Search for the cell housing the specified text and yield its (x, y) center coordinate. 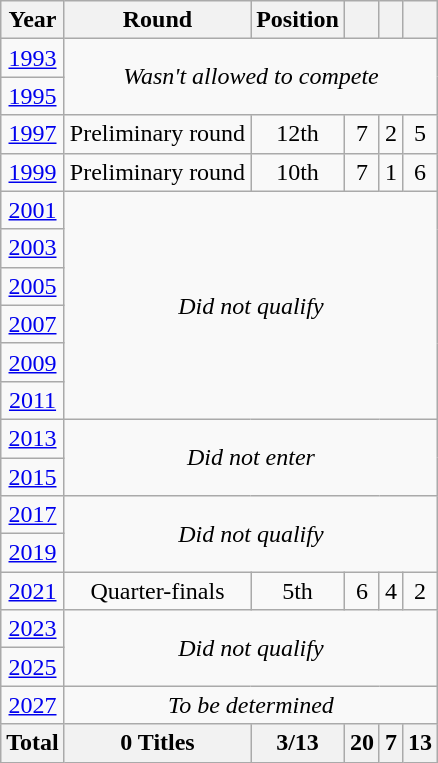
2013 (33, 438)
3/13 (298, 743)
1995 (33, 96)
2007 (33, 324)
2025 (33, 667)
10th (298, 172)
13 (420, 743)
Round (157, 20)
Total (33, 743)
1 (390, 172)
2003 (33, 248)
To be determined (250, 705)
Position (298, 20)
Year (33, 20)
Wasn't allowed to compete (250, 77)
Quarter-finals (157, 591)
2005 (33, 286)
1993 (33, 58)
0 Titles (157, 743)
2019 (33, 553)
5th (298, 591)
Did not enter (250, 457)
5 (420, 134)
2027 (33, 705)
2021 (33, 591)
2023 (33, 629)
2009 (33, 362)
2017 (33, 515)
20 (362, 743)
2001 (33, 210)
12th (298, 134)
2011 (33, 400)
4 (390, 591)
2015 (33, 477)
1997 (33, 134)
1999 (33, 172)
